Output the [X, Y] coordinate of the center of the cell containing the given text.  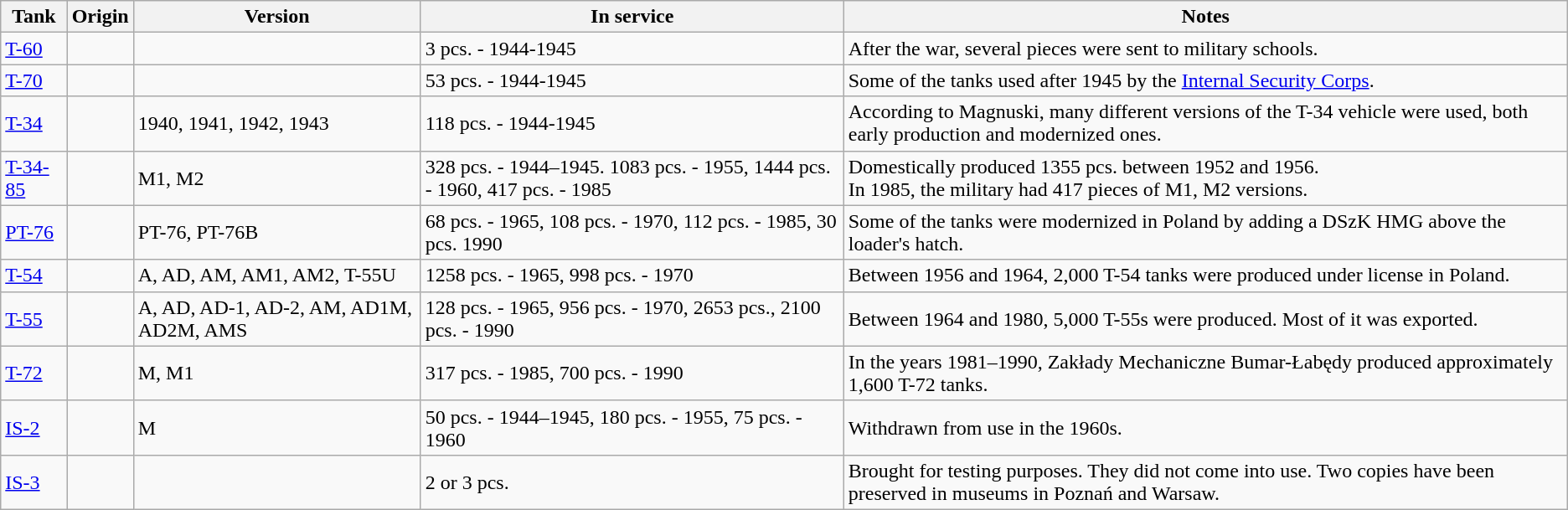
Notes [1205, 17]
M, M1 [276, 373]
M [276, 427]
T-70 [34, 80]
50 pcs. - 1944–1945, 180 pcs. - 1955, 75 pcs. - 1960 [632, 427]
After the war, several pieces were sent to military schools. [1205, 49]
T-34-85 [34, 178]
IS-2 [34, 427]
1258 pcs. - 1965, 998 pcs. - 1970 [632, 276]
PT-76, PT-76B [276, 233]
68 pcs. - 1965, 108 pcs. - 1970, 112 pcs. - 1985, 30 pcs. 1990 [632, 233]
T-34 [34, 124]
T-55 [34, 318]
M1, M2 [276, 178]
T-60 [34, 49]
328 pcs. - 1944–1945. 1083 pcs. - 1955, 1444 pcs. - 1960, 417 pcs. - 1985 [632, 178]
A, AD, AD-1, AD-2, AM, AD1M, AD2M, AMS [276, 318]
Withdrawn from use in the 1960s. [1205, 427]
1940, 1941, 1942, 1943 [276, 124]
IS-3 [34, 482]
Brought for testing purposes. They did not come into use. Two copies have been preserved in museums in Poznań and Warsaw. [1205, 482]
118 pcs. - 1944-1945 [632, 124]
Some of the tanks used after 1945 by the Internal Security Corps. [1205, 80]
128 pcs. - 1965, 956 pcs. - 1970, 2653 pcs., 2100 pcs. - 1990 [632, 318]
Domestically produced 1355 pcs. between 1952 and 1956.In 1985, the military had 417 pieces of M1, M2 versions. [1205, 178]
Origin [101, 17]
According to Magnuski, many different versions of the T-34 vehicle were used, both early production and modernized ones. [1205, 124]
A, AD, AM, AM1, AM2, T-55U [276, 276]
T-72 [34, 373]
T-54 [34, 276]
In the years 1981–1990, Zakłady Mechaniczne Bumar-Łabędy produced approximately 1,600 T-72 tanks. [1205, 373]
PT-76 [34, 233]
2 or 3 pcs. [632, 482]
3 pcs. - 1944-1945 [632, 49]
Some of the tanks were modernized in Poland by adding a DSzK HMG above the loader's hatch. [1205, 233]
317 pcs. - 1985, 700 pcs. - 1990 [632, 373]
Between 1956 and 1964, 2,000 T-54 tanks were produced under license in Poland. [1205, 276]
Version [276, 17]
Between 1964 and 1980, 5,000 T-55s were produced. Most of it was exported. [1205, 318]
In service [632, 17]
Tank [34, 17]
53 pcs. - 1944-1945 [632, 80]
